Extract the [X, Y] coordinate from the center of the cell holding the provided text.  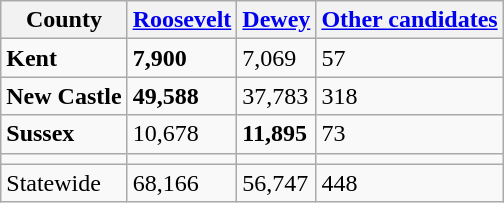
Statewide [64, 183]
49,588 [182, 96]
Sussex [64, 134]
Dewey [276, 20]
73 [410, 134]
56,747 [276, 183]
7,900 [182, 58]
10,678 [182, 134]
68,166 [182, 183]
7,069 [276, 58]
57 [410, 58]
Kent [64, 58]
Roosevelt [182, 20]
County [64, 20]
37,783 [276, 96]
11,895 [276, 134]
318 [410, 96]
Other candidates [410, 20]
448 [410, 183]
New Castle [64, 96]
